Output the (X, Y) coordinate of the center of the cell containing the given text.  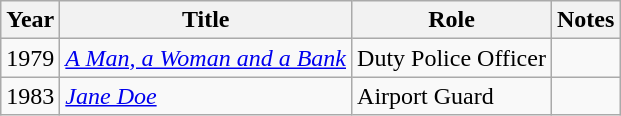
Title (206, 20)
Duty Police Officer (452, 58)
Airport Guard (452, 96)
Notes (585, 20)
Role (452, 20)
1983 (30, 96)
A Man, a Woman and a Bank (206, 58)
1979 (30, 58)
Jane Doe (206, 96)
Year (30, 20)
